Pinpoint the cell where the given text exists, returning its (x, y) midpoint coordinate. 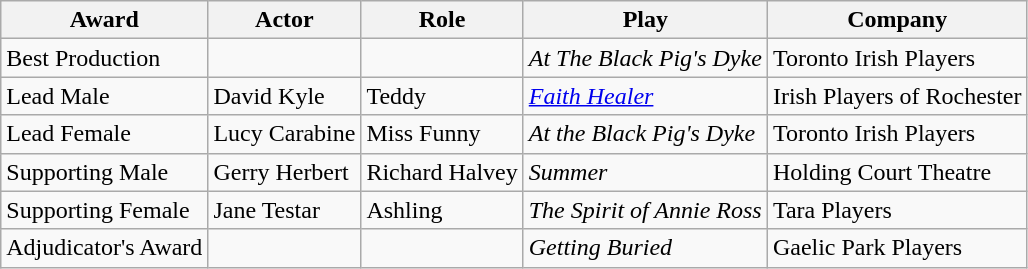
Tara Players (897, 210)
Supporting Female (104, 210)
Best Production (104, 58)
Holding Court Theatre (897, 172)
Actor (284, 20)
Faith Healer (645, 96)
Company (897, 20)
Teddy (442, 96)
Play (645, 20)
At the Black Pig's Dyke (645, 134)
Richard Halvey (442, 172)
Jane Testar (284, 210)
Role (442, 20)
Summer (645, 172)
Lucy Carabine (284, 134)
Adjudicator's Award (104, 248)
Lead Female (104, 134)
Miss Funny (442, 134)
Getting Buried (645, 248)
At The Black Pig's Dyke (645, 58)
Gaelic Park Players (897, 248)
Award (104, 20)
David Kyle (284, 96)
Gerry Herbert (284, 172)
Supporting Male (104, 172)
Lead Male (104, 96)
The Spirit of Annie Ross (645, 210)
Irish Players of Rochester (897, 96)
Ashling (442, 210)
